Capture the cell that displays the provided text and extract its [X, Y] central coordinate. 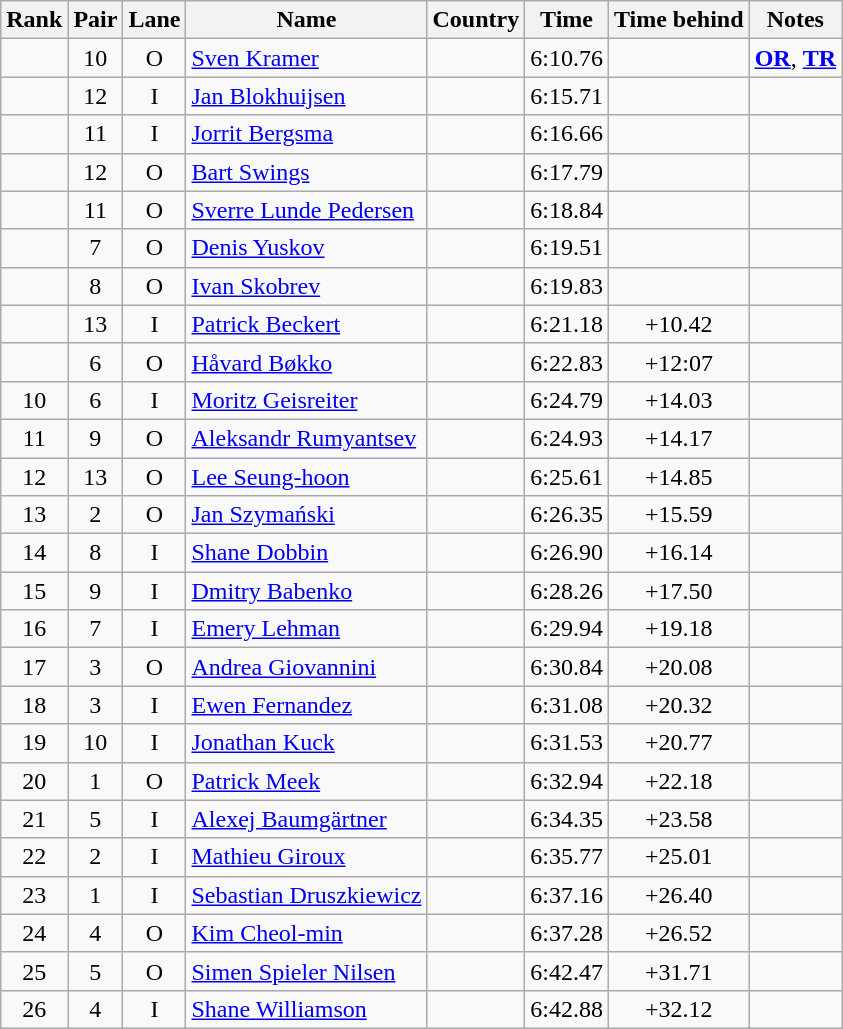
Emery Lehman [306, 629]
Dmitry Babenko [306, 591]
+14.03 [678, 400]
6:32.94 [567, 781]
Notes [795, 20]
6:21.18 [567, 324]
+14.85 [678, 477]
+10.42 [678, 324]
Time behind [678, 20]
6:29.94 [567, 629]
6:28.26 [567, 591]
Lane [154, 20]
6:37.16 [567, 895]
18 [34, 705]
Patrick Meek [306, 781]
+14.17 [678, 438]
+20.08 [678, 667]
6:42.88 [567, 1009]
6:19.51 [567, 248]
Ewen Fernandez [306, 705]
24 [34, 933]
Alexej Baumgärtner [306, 819]
+32.12 [678, 1009]
Andrea Giovannini [306, 667]
6:31.53 [567, 743]
Pair [96, 20]
Rank [34, 20]
6:22.83 [567, 362]
Patrick Beckert [306, 324]
+17.50 [678, 591]
17 [34, 667]
+15.59 [678, 515]
6:25.61 [567, 477]
+26.52 [678, 933]
+16.14 [678, 553]
6:30.84 [567, 667]
Sverre Lunde Pedersen [306, 210]
6:35.77 [567, 857]
Jorrit Bergsma [306, 134]
6:18.84 [567, 210]
15 [34, 591]
22 [34, 857]
+20.77 [678, 743]
Lee Seung-hoon [306, 477]
+23.58 [678, 819]
6:15.71 [567, 96]
Aleksandr Rumyantsev [306, 438]
6:26.35 [567, 515]
Sven Kramer [306, 58]
Jonathan Kuck [306, 743]
Moritz Geisreiter [306, 400]
+12:07 [678, 362]
+19.18 [678, 629]
Bart Swings [306, 172]
+31.71 [678, 971]
6:42.47 [567, 971]
Shane Dobbin [306, 553]
21 [34, 819]
6:10.76 [567, 58]
+22.18 [678, 781]
6:26.90 [567, 553]
Kim Cheol-min [306, 933]
19 [34, 743]
6:24.79 [567, 400]
20 [34, 781]
Jan Blokhuijsen [306, 96]
Mathieu Giroux [306, 857]
+26.40 [678, 895]
25 [34, 971]
+20.32 [678, 705]
Sebastian Druszkiewicz [306, 895]
Denis Yuskov [306, 248]
OR, TR [795, 58]
6:19.83 [567, 286]
6:16.66 [567, 134]
Time [567, 20]
6:24.93 [567, 438]
6:17.79 [567, 172]
Simen Spieler Nilsen [306, 971]
6:31.08 [567, 705]
Shane Williamson [306, 1009]
16 [34, 629]
6:37.28 [567, 933]
Håvard Bøkko [306, 362]
Name [306, 20]
Country [476, 20]
Ivan Skobrev [306, 286]
26 [34, 1009]
+25.01 [678, 857]
14 [34, 553]
6:34.35 [567, 819]
Jan Szymański [306, 515]
23 [34, 895]
